Scan for the cell matching the given text and deliver its [x, y] coordinate at center. 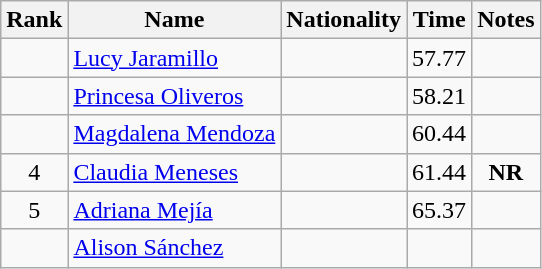
Magdalena Mendoza [174, 134]
57.77 [440, 58]
Rank [34, 20]
Claudia Meneses [174, 172]
Adriana Mejía [174, 210]
Alison Sánchez [174, 248]
65.37 [440, 210]
Name [174, 20]
61.44 [440, 172]
4 [34, 172]
58.21 [440, 96]
60.44 [440, 134]
Princesa Oliveros [174, 96]
Lucy Jaramillo [174, 58]
Nationality [344, 20]
Time [440, 20]
Notes [506, 20]
NR [506, 172]
5 [34, 210]
